Capture the cell that displays the provided text and extract its [X, Y] central coordinate. 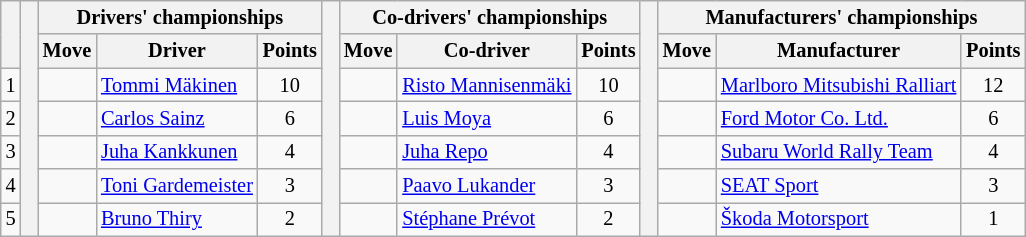
Juha Kankkunen [177, 152]
Ford Motor Co. Ltd. [838, 118]
Juha Repo [486, 152]
Tommi Mäkinen [177, 85]
Driver [177, 51]
Co-drivers' championships [490, 17]
12 [993, 85]
Toni Gardemeister [177, 186]
Co-driver [486, 51]
Paavo Lukander [486, 186]
Luis Moya [486, 118]
Manufacturer [838, 51]
Drivers' championships [180, 17]
Carlos Sainz [177, 118]
Stéphane Prévot [486, 219]
Bruno Thiry [177, 219]
5 [11, 219]
Marlboro Mitsubishi Ralliart [838, 85]
Subaru World Rally Team [838, 152]
SEAT Sport [838, 186]
Manufacturers' championships [842, 17]
Risto Mannisenmäki [486, 85]
Škoda Motorsport [838, 219]
